From the cell containing the given text, extract its center point as (x, y) coordinate. 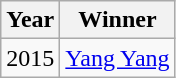
Yang Yang (118, 58)
2015 (30, 58)
Year (30, 20)
Winner (118, 20)
